Extract the [x, y] coordinate from the center of the cell holding the provided text.  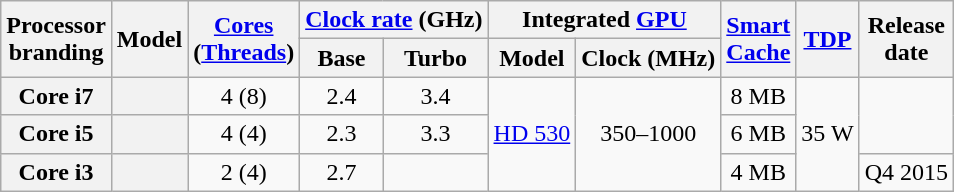
SmartCache [758, 39]
2.7 [342, 172]
350–1000 [648, 134]
Turbo [436, 58]
Clock rate (GHz) [394, 20]
3.3 [436, 134]
TDP [828, 39]
Core i7 [56, 96]
3.4 [436, 96]
2 (4) [244, 172]
Base [342, 58]
Core i3 [56, 172]
Clock (MHz) [648, 58]
8 MB [758, 96]
HD 530 [532, 134]
6 MB [758, 134]
4 (4) [244, 134]
Cores(Threads) [244, 39]
2.3 [342, 134]
Processorbranding [56, 39]
4 MB [758, 172]
Integrated GPU [604, 20]
2.4 [342, 96]
Core i5 [56, 134]
4 (8) [244, 96]
Q4 2015 [906, 172]
35 W [828, 134]
Releasedate [906, 39]
